Determine the [X, Y] coordinate at the center of the cell enclosing the given text.  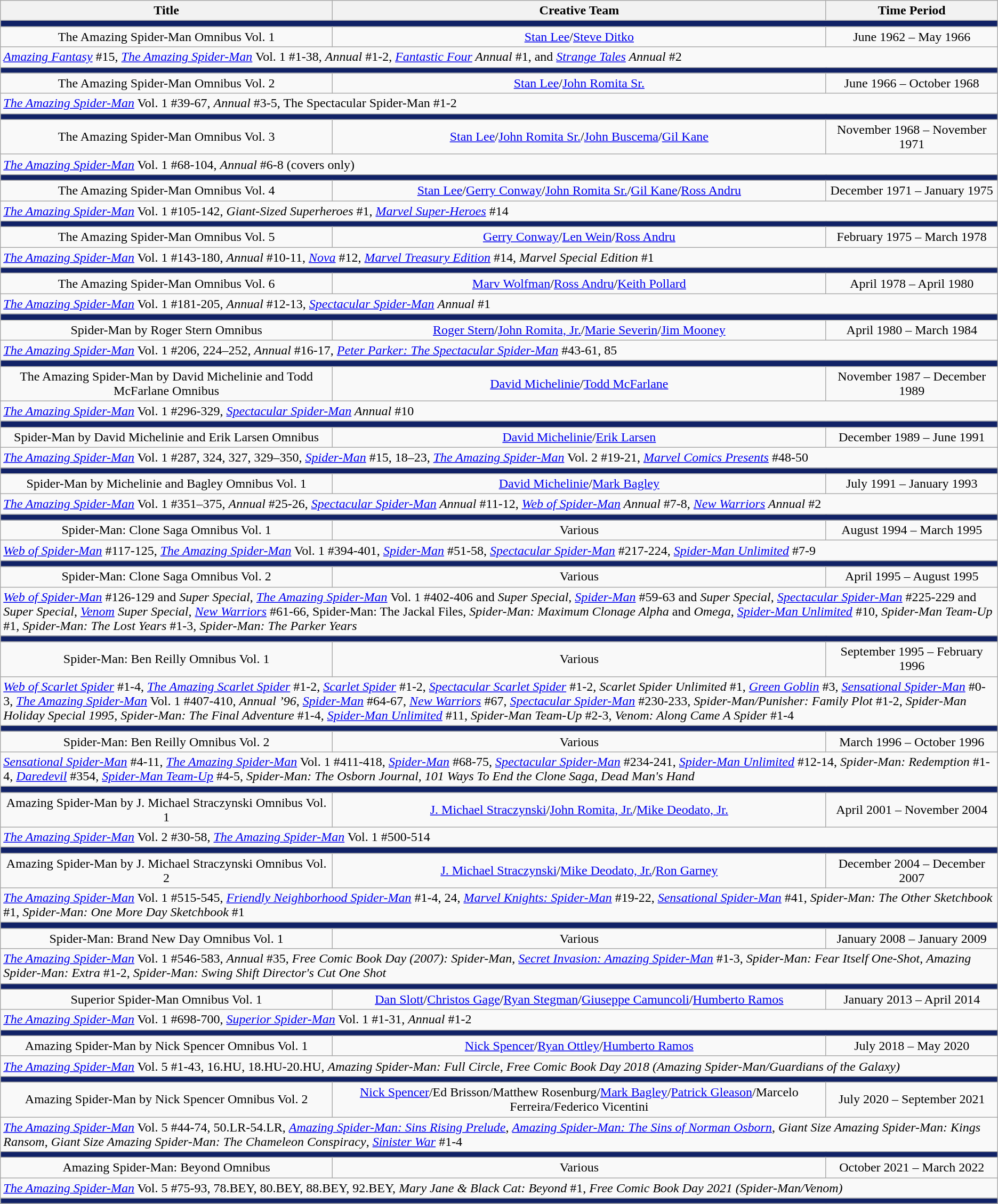
The Amazing Spider-Man Vol. 1 #287, 324, 327, 329–350, Spider-Man #15, 18–23, The Amazing Spider-Man Vol. 2 #19-21, Marvel Comics Presents #48-50 [499, 457]
June 1966 – October 1968 [912, 83]
September 1995 – February 1996 [912, 659]
Amazing Spider-Man: Beyond Omnibus [166, 1168]
Stan Lee/John Romita Sr./John Buscema/Gil Kane [579, 136]
Spider-Man: Ben Reilly Omnibus Vol. 1 [166, 659]
The Amazing Spider-Man Vol. 1 #206, 224–252, Annual #16-17, Peter Parker: The Spectacular Spider-Man #43-61, 85 [499, 350]
Stan Lee/Steve Ditko [579, 37]
Time Period [912, 11]
The Amazing Spider-Man Vol. 2 #30-58, The Amazing Spider-Man Vol. 1 #500-514 [499, 837]
The Amazing Spider-Man Omnibus Vol. 5 [166, 237]
Spider-Man: Clone Saga Omnibus Vol. 2 [166, 577]
The Amazing Spider-Man by David Michelinie and Todd McFarlane Omnibus [166, 384]
Amazing Spider-Man by J. Michael Straczynski Omnibus Vol. 1 [166, 809]
July 2020 – September 2021 [912, 1099]
The Amazing Spider-Man Omnibus Vol. 4 [166, 190]
Superior Spider-Man Omnibus Vol. 1 [166, 999]
Nick Spencer/Ryan Ottley/Humberto Ramos [579, 1046]
July 1991 – January 1993 [912, 484]
Amazing Fantasy #15, The Amazing Spider-Man Vol. 1 #1-38, Annual #1-2, Fantastic Four Annual #1, and Strange Tales Annual #2 [499, 57]
April 1978 – April 1980 [912, 284]
The Amazing Spider-Man Vol. 5 #75-93, 78.BEY, 80.BEY, 88.BEY, 92.BEY, Mary Jane & Black Cat: Beyond #1, Free Comic Book Day 2021 (Spider-Man/Venom) [499, 1188]
July 2018 – May 2020 [912, 1046]
Marv Wolfman/Ross Andru/Keith Pollard [579, 284]
November 1968 – November 1971 [912, 136]
Amazing Spider-Man by J. Michael Straczynski Omnibus Vol. 2 [166, 871]
The Amazing Spider-Man Vol. 1 #143-180, Annual #10-11, Nova #12, Marvel Treasury Edition #14, Marvel Special Edition #1 [499, 257]
David Michelinie/Erik Larsen [579, 437]
Creative Team [579, 11]
June 1962 – May 1966 [912, 37]
The Amazing Spider-Man Omnibus Vol. 2 [166, 83]
October 2021 – March 2022 [912, 1168]
Spider-Man by Roger Stern Omnibus [166, 330]
The Amazing Spider-Man Omnibus Vol. 1 [166, 37]
Amazing Spider-Man by Nick Spencer Omnibus Vol. 2 [166, 1099]
The Amazing Spider-Man Vol. 1 #68-104, Annual #6-8 (covers only) [499, 164]
April 1980 – March 1984 [912, 330]
The Amazing Spider-Man Vol. 1 #698-700, Superior Spider-Man Vol. 1 #1-31, Annual #1-2 [499, 1020]
The Amazing Spider-Man Vol. 1 #181-205, Annual #12-13, Spectacular Spider-Man Annual #1 [499, 304]
Spider-Man by Michelinie and Bagley Omnibus Vol. 1 [166, 484]
Gerry Conway/Len Wein/Ross Andru [579, 237]
November 1987 – December 1989 [912, 384]
Roger Stern/John Romita, Jr./Marie Severin/Jim Mooney [579, 330]
J. Michael Straczynski/John Romita, Jr./Mike Deodato, Jr. [579, 809]
The Amazing Spider-Man Vol. 1 #105-142, Giant-Sized Superheroes #1, Marvel Super-Heroes #14 [499, 211]
December 2004 – December 2007 [912, 871]
J. Michael Straczynski/Mike Deodato, Jr./Ron Garney [579, 871]
December 1971 – January 1975 [912, 190]
Spider-Man: Ben Reilly Omnibus Vol. 2 [166, 741]
Spider-Man: Clone Saga Omnibus Vol. 1 [166, 530]
Spider-Man by David Michelinie and Erik Larsen Omnibus [166, 437]
Dan Slott/Christos Gage/Ryan Stegman/Giuseppe Camuncoli/Humberto Ramos [579, 999]
Stan Lee/Gerry Conway/John Romita Sr./Gil Kane/Ross Andru [579, 190]
Web of Spider-Man #117-125, The Amazing Spider-Man Vol. 1 #394-401, Spider-Man #51-58, Spectacular Spider-Man #217-224, Spider-Man Unlimited #7-9 [499, 551]
David Michelinie/Mark Bagley [579, 484]
Spider-Man: Brand New Day Omnibus Vol. 1 [166, 939]
The Amazing Spider-Man Omnibus Vol. 6 [166, 284]
August 1994 – March 1995 [912, 530]
Nick Spencer/Ed Brisson/Matthew Rosenburg/Mark Bagley/Patrick Gleason/Marcelo Ferreira/Federico Vicentini [579, 1099]
February 1975 – March 1978 [912, 237]
January 2013 – April 2014 [912, 999]
December 1989 – June 1991 [912, 437]
January 2008 – January 2009 [912, 939]
The Amazing Spider-Man Vol. 1 #39-67, Annual #3-5, The Spectacular Spider-Man #1-2 [499, 103]
Stan Lee/John Romita Sr. [579, 83]
The Amazing Spider-Man Vol. 1 #351–375, Annual #25-26, Spectacular Spider-Man Annual #11-12, Web of Spider-Man Annual #7-8, New Warriors Annual #2 [499, 504]
The Amazing Spider-Man Vol. 1 #296-329, Spectacular Spider-Man Annual #10 [499, 411]
Title [166, 11]
The Amazing Spider-Man Omnibus Vol. 3 [166, 136]
March 1996 – October 1996 [912, 741]
Amazing Spider-Man by Nick Spencer Omnibus Vol. 1 [166, 1046]
April 1995 – August 1995 [912, 577]
David Michelinie/Todd McFarlane [579, 384]
April 2001 – November 2004 [912, 809]
